Extract the [X, Y] coordinate from the center of the cell holding the provided text.  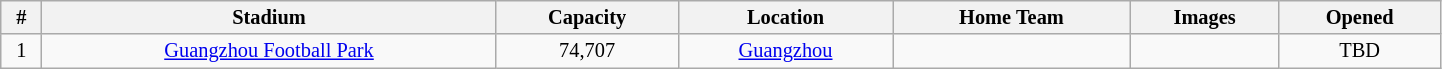
Images [1204, 17]
Capacity [587, 17]
Guangzhou Football Park [269, 51]
Home Team [1012, 17]
TBD [1360, 51]
Stadium [269, 17]
Opened [1360, 17]
# [22, 17]
Guangzhou [786, 51]
74,707 [587, 51]
Location [786, 17]
1 [22, 51]
